Detect which cell encompasses the target text, then output its [x, y] center coordinate. 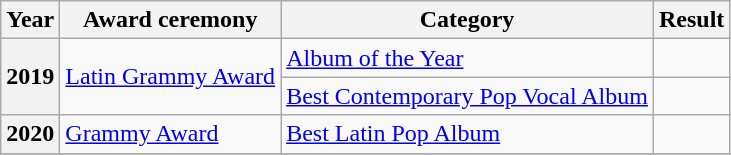
Result [691, 20]
Album of the Year [468, 58]
Latin Grammy Award [170, 77]
Best Latin Pop Album [468, 134]
Category [468, 20]
2020 [30, 134]
Year [30, 20]
2019 [30, 77]
Grammy Award [170, 134]
Award ceremony [170, 20]
Best Contemporary Pop Vocal Album [468, 96]
